Return the (x, y) coordinate for the center point of the cell that contains the specified text.  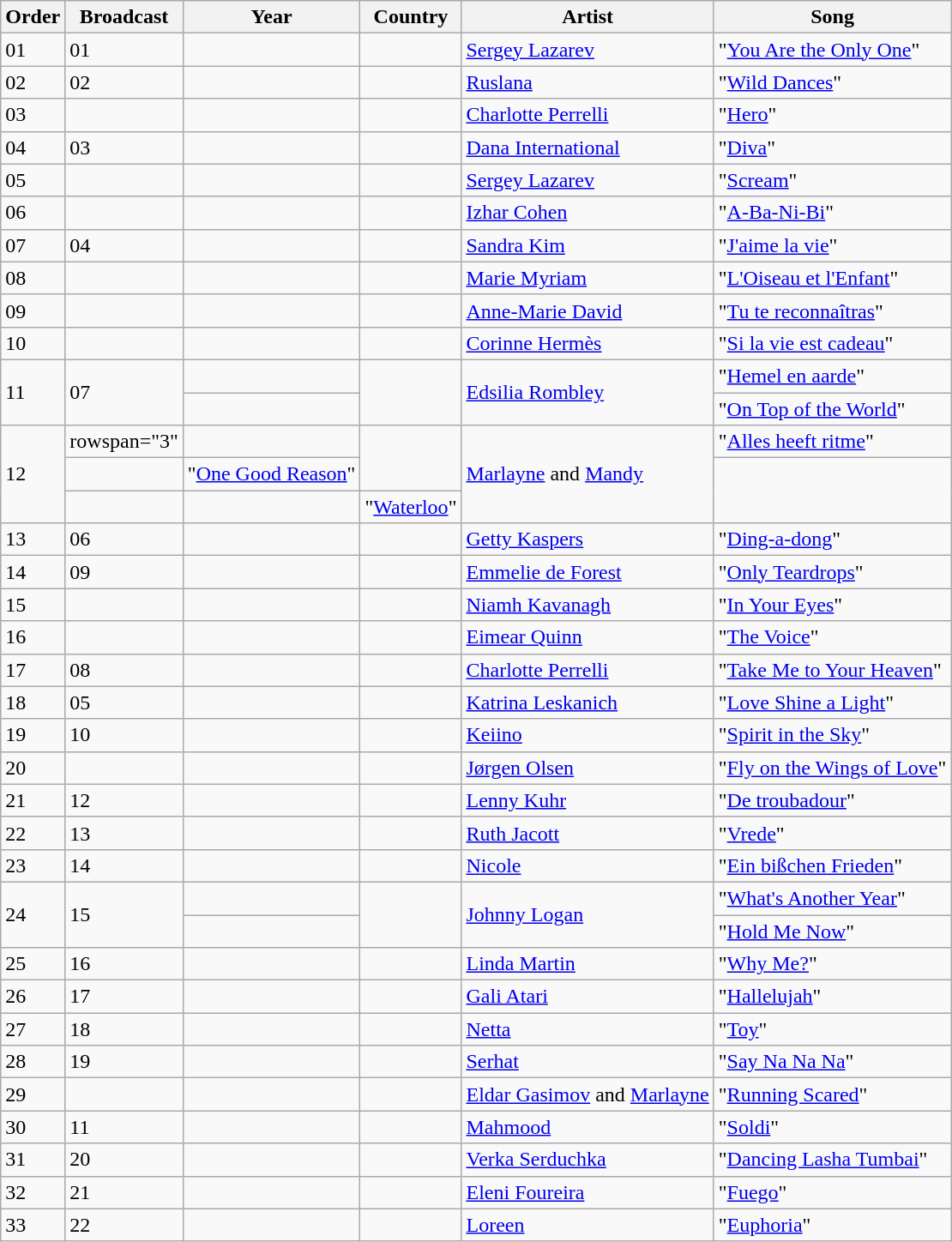
rowspan="3" (124, 442)
"Fuego" (832, 1192)
"Ding-a-dong" (832, 540)
"Euphoria" (832, 1225)
Eimear Quinn (587, 637)
Corinne Hermès (587, 343)
Lenny Kuhr (587, 800)
Nicole (587, 865)
Izhar Cohen (587, 213)
"Soldi" (832, 1127)
Eleni Foureira (587, 1192)
"Hallelujah" (832, 997)
"Diva" (832, 148)
"Tu te reconnaîtras" (832, 310)
Year (271, 17)
"Take Me to Your Heaven" (832, 670)
"The Voice" (832, 637)
Jørgen Olsen (587, 768)
Sandra Kim (587, 245)
Keiino (587, 735)
Order (33, 17)
"Fly on the Wings of Love" (832, 768)
Johnny Logan (587, 914)
"Scream" (832, 180)
Verka Serduchka (587, 1160)
25 (33, 964)
Gali Atari (587, 997)
"Toy" (832, 1029)
"On Top of the World" (832, 409)
Eldar Gasimov and Marlayne (587, 1094)
26 (33, 997)
Broadcast (124, 17)
"Waterloo" (411, 507)
23 (33, 865)
Niamh Kavanagh (587, 605)
"Vrede" (832, 833)
"Hemel en aarde" (832, 376)
"Wild Dances" (832, 82)
Dana International (587, 148)
Emmelie de Forest (587, 572)
"Why Me?" (832, 964)
"Alles heeft ritme" (832, 442)
Loreen (587, 1225)
29 (33, 1094)
"De troubadour" (832, 800)
"Si la vie est cadeau" (832, 343)
"Hero" (832, 115)
"A-Ba-Ni-Bi" (832, 213)
"Spirit in the Sky" (832, 735)
Artist (587, 17)
Netta (587, 1029)
Marie Myriam (587, 278)
33 (33, 1225)
"In Your Eyes" (832, 605)
"J'aime la vie" (832, 245)
27 (33, 1029)
Getty Kaspers (587, 540)
30 (33, 1127)
Ruth Jacott (587, 833)
"One Good Reason" (271, 474)
"What's Another Year" (832, 898)
Marlayne and Mandy (587, 474)
"Love Shine a Light" (832, 702)
Anne-Marie David (587, 310)
Mahmood (587, 1127)
Katrina Leskanich (587, 702)
Linda Martin (587, 964)
Ruslana (587, 82)
"Say Na Na Na" (832, 1062)
Edsilia Rombley (587, 392)
Song (832, 17)
"Hold Me Now" (832, 931)
"Running Scared" (832, 1094)
24 (33, 914)
32 (33, 1192)
"Dancing Lasha Tumbai" (832, 1160)
"Only Teardrops" (832, 572)
Country (411, 17)
"L'Oiseau et l'Enfant" (832, 278)
"Ein bißchen Frieden" (832, 865)
"You Are the Only One" (832, 50)
31 (33, 1160)
Serhat (587, 1062)
28 (33, 1062)
